Detect which cell encompasses the target text, then output its (X, Y) center coordinate. 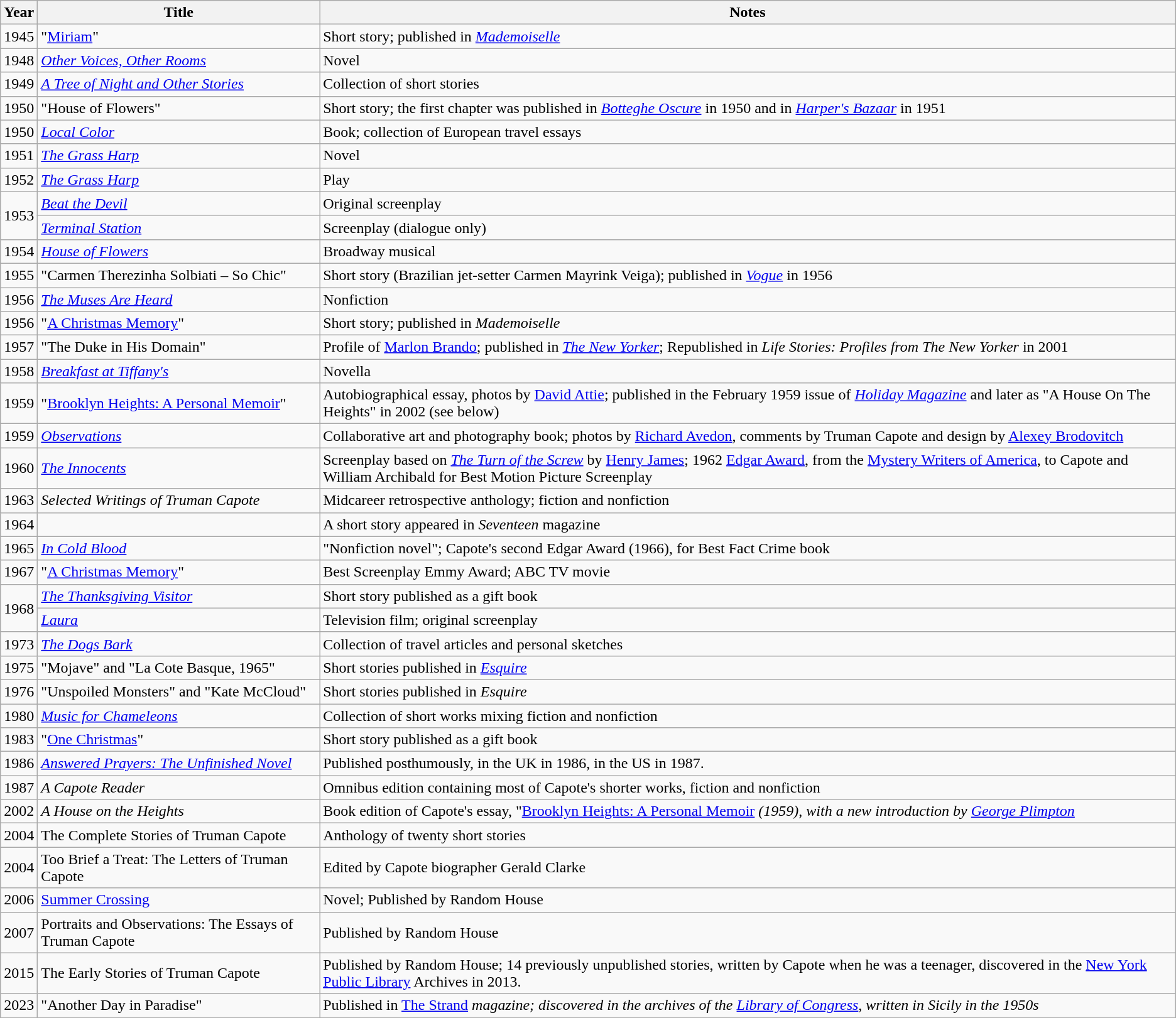
Laura (178, 620)
2023 (19, 1005)
"Carmen Therezinha Solbiati – So Chic" (178, 275)
"Unspoiled Monsters" and "Kate McCloud" (178, 691)
Title (178, 13)
The Early Stories of Truman Capote (178, 973)
The Dogs Bark (178, 644)
1953 (19, 215)
"Mojave" and "La Cote Basque, 1965" (178, 668)
A House on the Heights (178, 811)
1965 (19, 548)
1955 (19, 275)
1980 (19, 715)
2002 (19, 811)
1964 (19, 524)
Novel; Published by Random House (748, 900)
Midcareer retrospective anthology; fiction and nonfiction (748, 501)
"Another Day in Paradise" (178, 1005)
Omnibus edition containing most of Capote's shorter works, fiction and nonfiction (748, 788)
Other Voices, Other Rooms (178, 60)
The Muses Are Heard (178, 300)
1963 (19, 501)
1967 (19, 572)
House of Flowers (178, 251)
Too Brief a Treat: The Letters of Truman Capote (178, 868)
A Capote Reader (178, 788)
Collection of short works mixing fiction and nonfiction (748, 715)
Original screenplay (748, 203)
The Complete Stories of Truman Capote (178, 835)
Short story; the first chapter was published in Botteghe Oscure in 1950 and in Harper's Bazaar in 1951 (748, 108)
A Tree of Night and Other Stories (178, 84)
1958 (19, 371)
"One Christmas" (178, 740)
Observations (178, 436)
1983 (19, 740)
Profile of Marlon Brando; published in The New Yorker; Republished in Life Stories: Profiles from The New Yorker in 2001 (748, 347)
1960 (19, 468)
1968 (19, 608)
A short story appeared in Seventeen magazine (748, 524)
Screenplay (dialogue only) (748, 227)
2015 (19, 973)
Collection of travel articles and personal sketches (748, 644)
1952 (19, 180)
1954 (19, 251)
Television film; original screenplay (748, 620)
Beat the Devil (178, 203)
Anthology of twenty short stories (748, 835)
"The Duke in His Domain" (178, 347)
"Brooklyn Heights: A Personal Memoir" (178, 403)
1949 (19, 84)
1987 (19, 788)
In Cold Blood (178, 548)
1951 (19, 156)
2007 (19, 932)
Best Screenplay Emmy Award; ABC TV movie (748, 572)
Music for Chameleons (178, 715)
Book; collection of European travel essays (748, 132)
Portraits and Observations: The Essays of Truman Capote (178, 932)
Answered Prayers: The Unfinished Novel (178, 764)
Short story (Brazilian jet-setter Carmen Mayrink Veiga); published in Vogue in 1956 (748, 275)
1945 (19, 36)
1975 (19, 668)
2006 (19, 900)
1976 (19, 691)
Published by Random House (748, 932)
Novella (748, 371)
Collaborative art and photography book; photos by Richard Avedon, comments by Truman Capote and design by Alexey Brodovitch (748, 436)
1973 (19, 644)
Play (748, 180)
Book edition of Capote's essay, "Brooklyn Heights: A Personal Memoir (1959), with a new introduction by George Plimpton (748, 811)
The Innocents (178, 468)
Breakfast at Tiffany's (178, 371)
Summer Crossing (178, 900)
Selected Writings of Truman Capote (178, 501)
Collection of short stories (748, 84)
1957 (19, 347)
Terminal Station (178, 227)
Published posthumously, in the UK in 1986, in the US in 1987. (748, 764)
Broadway musical (748, 251)
Notes (748, 13)
The Thanksgiving Visitor (178, 596)
1948 (19, 60)
"Nonfiction novel"; Capote's second Edgar Award (1966), for Best Fact Crime book (748, 548)
Year (19, 13)
"Miriam" (178, 36)
Edited by Capote biographer Gerald Clarke (748, 868)
Local Color (178, 132)
"House of Flowers" (178, 108)
Published in The Strand magazine; discovered in the archives of the Library of Congress, written in Sicily in the 1950s (748, 1005)
1986 (19, 764)
Nonfiction (748, 300)
